Provide the [X, Y] coordinate of the cell's center where the given text is located.  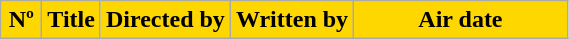
Directed by [165, 20]
Written by [292, 20]
Nº [22, 20]
Title [72, 20]
Air date [461, 20]
